Search for the cell housing the specified text and yield its (X, Y) center coordinate. 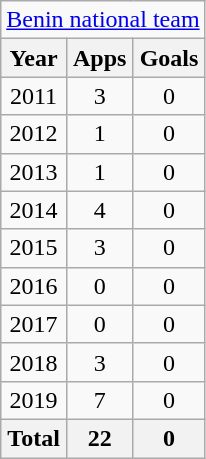
Total (34, 438)
Apps (100, 58)
2012 (34, 134)
Year (34, 58)
2011 (34, 96)
2019 (34, 400)
Benin national team (103, 20)
2015 (34, 248)
22 (100, 438)
2013 (34, 172)
Goals (169, 58)
2017 (34, 324)
7 (100, 400)
4 (100, 210)
2018 (34, 362)
2016 (34, 286)
2014 (34, 210)
